Scan for the cell matching the given text and deliver its (x, y) coordinate at center. 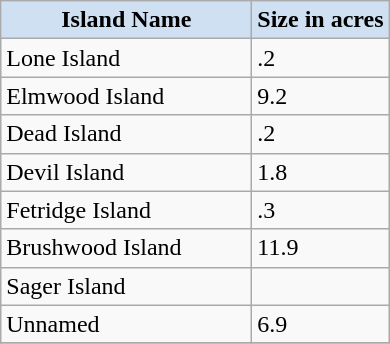
Size in acres (320, 20)
Devil Island (126, 172)
Elmwood Island (126, 96)
Sager Island (126, 286)
1.8 (320, 172)
Dead Island (126, 134)
Fetridge Island (126, 210)
Brushwood Island (126, 248)
Lone Island (126, 58)
11.9 (320, 248)
6.9 (320, 324)
9.2 (320, 96)
Island Name (126, 20)
Unnamed (126, 324)
.3 (320, 210)
